From the cell containing the given text, extract its center point as [x, y] coordinate. 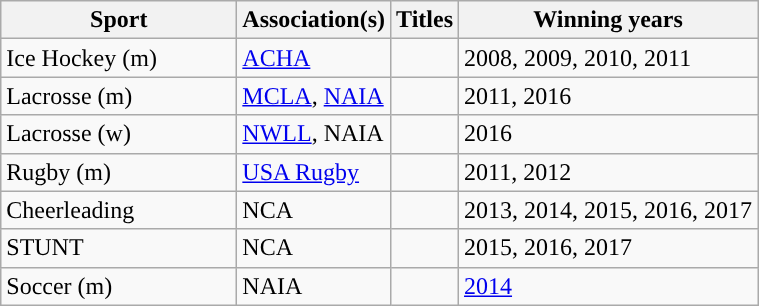
2008, 2009, 2010, 2011 [608, 58]
Lacrosse (m) [119, 96]
MCLA, NAIA [314, 96]
Cheerleading [119, 210]
Winning years [608, 20]
STUNT [119, 248]
2014 [608, 286]
2013, 2014, 2015, 2016, 2017 [608, 210]
2011, 2016 [608, 96]
Titles [425, 20]
NWLL, NAIA [314, 134]
NAIA [314, 286]
ACHA [314, 58]
2011, 2012 [608, 172]
Ice Hockey (m) [119, 58]
Soccer (m) [119, 286]
Lacrosse (w) [119, 134]
USA Rugby [314, 172]
Rugby (m) [119, 172]
2015, 2016, 2017 [608, 248]
Sport [119, 20]
2016 [608, 134]
Association(s) [314, 20]
